Search for the cell housing the specified text and yield its (X, Y) center coordinate. 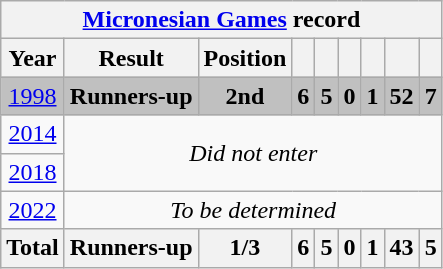
To be determined (253, 210)
Result (131, 58)
1998 (33, 96)
2nd (245, 96)
43 (402, 248)
7 (430, 96)
1/3 (245, 248)
Total (33, 248)
2018 (33, 172)
2014 (33, 134)
Did not enter (253, 153)
Position (245, 58)
Year (33, 58)
52 (402, 96)
Micronesian Games record (222, 20)
2022 (33, 210)
